Identify which cell holds the provided text, then report its [x, y] central coordinate. 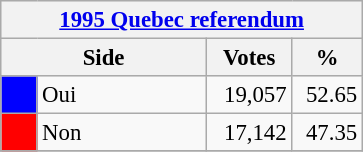
17,142 [249, 133]
52.65 [328, 95]
% [328, 58]
Side [104, 58]
Non [122, 133]
1995 Quebec referendum [182, 20]
19,057 [249, 95]
47.35 [328, 133]
Oui [122, 95]
Votes [249, 58]
